Scan for the cell matching the given text and deliver its [X, Y] coordinate at center. 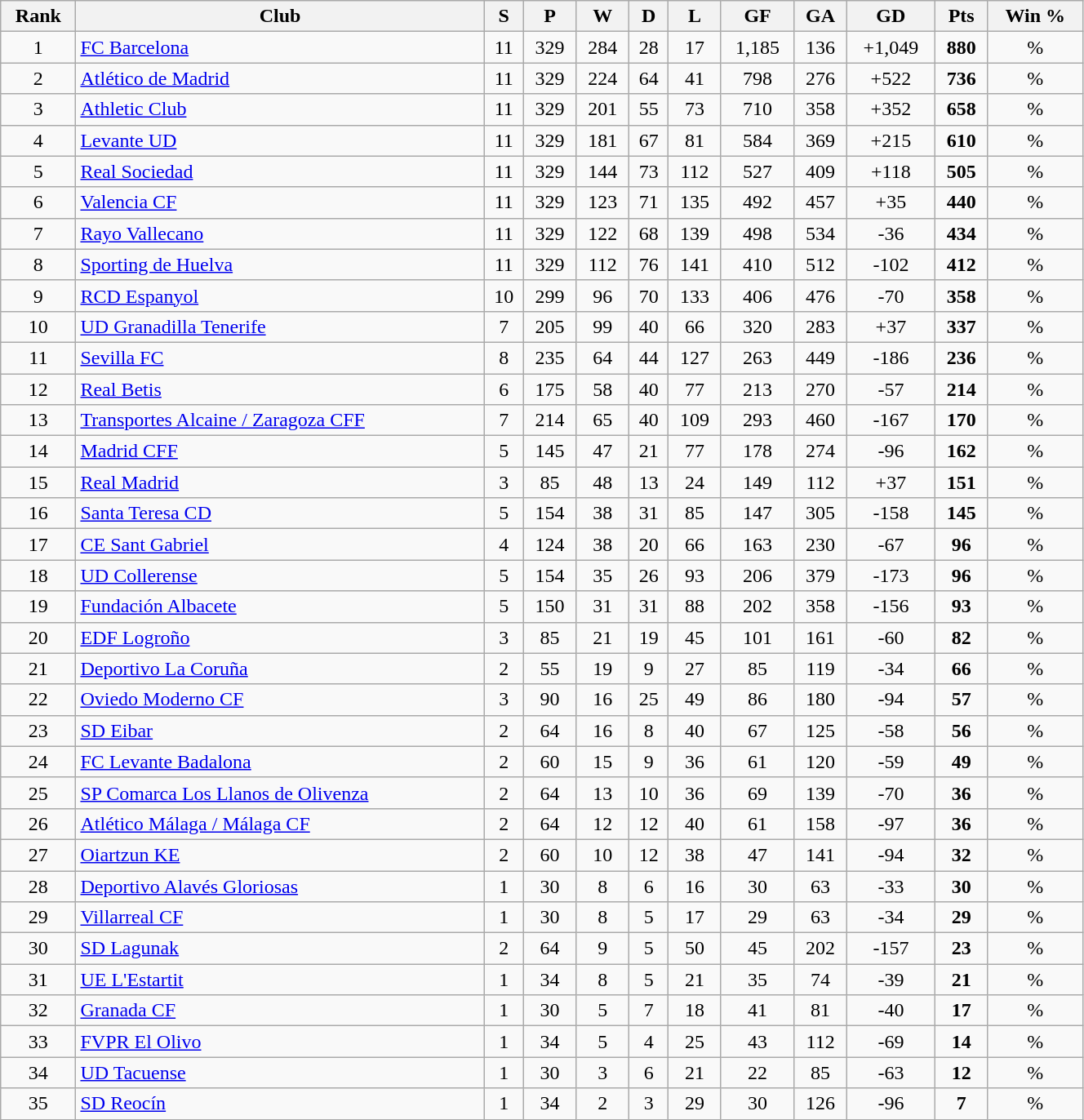
-167 [891, 420]
43 [757, 1042]
SD Lagunak [280, 949]
Club [280, 16]
Real Madrid [280, 482]
-39 [891, 980]
Rayo Vallecano [280, 233]
136 [821, 47]
880 [962, 47]
48 [602, 482]
224 [602, 78]
181 [602, 140]
457 [821, 202]
230 [821, 544]
235 [550, 358]
149 [757, 482]
122 [602, 233]
33 [38, 1042]
305 [821, 513]
120 [821, 762]
GA [821, 16]
-186 [891, 358]
-156 [891, 607]
50 [695, 949]
Real Sociedad [280, 171]
410 [757, 264]
-60 [891, 638]
133 [695, 296]
UD Granadilla Tenerife [280, 327]
201 [602, 109]
70 [649, 296]
FC Levante Badalona [280, 762]
+118 [891, 171]
Pts [962, 16]
Rank [38, 16]
161 [821, 638]
151 [962, 482]
127 [695, 358]
82 [962, 638]
Granada CF [280, 1011]
440 [962, 202]
124 [550, 544]
-59 [891, 762]
Levante UD [280, 140]
65 [602, 420]
Deportivo Alavés Gloriosas [280, 886]
Atlético Málaga / Málaga CF [280, 824]
+215 [891, 140]
610 [962, 140]
RCD Espanyol [280, 296]
-40 [891, 1011]
101 [757, 638]
274 [821, 451]
147 [757, 513]
293 [757, 420]
-69 [891, 1042]
+352 [891, 109]
126 [821, 1104]
+35 [891, 202]
P [550, 16]
56 [962, 731]
71 [649, 202]
284 [602, 47]
S [504, 16]
EDF Logroño [280, 638]
658 [962, 109]
88 [695, 607]
SD Reocín [280, 1104]
-33 [891, 886]
-157 [891, 949]
492 [757, 202]
163 [757, 544]
710 [757, 109]
1,185 [757, 47]
-63 [891, 1073]
213 [757, 389]
76 [649, 264]
276 [821, 78]
109 [695, 420]
W [602, 16]
299 [550, 296]
Valencia CF [280, 202]
449 [821, 358]
476 [821, 296]
206 [757, 576]
-97 [891, 824]
406 [757, 296]
-57 [891, 389]
236 [962, 358]
44 [649, 358]
584 [757, 140]
+1,049 [891, 47]
135 [695, 202]
369 [821, 140]
Madrid CFF [280, 451]
UD Collerense [280, 576]
-36 [891, 233]
74 [821, 980]
Sporting de Huelva [280, 264]
162 [962, 451]
CE Sant Gabriel [280, 544]
178 [757, 451]
Transportes Alcaine / Zaragoza CFF [280, 420]
UD Tacuense [280, 1073]
D [649, 16]
270 [821, 389]
337 [962, 327]
798 [757, 78]
150 [550, 607]
527 [757, 171]
320 [757, 327]
90 [550, 700]
-67 [891, 544]
412 [962, 264]
L [695, 16]
534 [821, 233]
GD [891, 16]
FC Barcelona [280, 47]
512 [821, 264]
-173 [891, 576]
Win % [1035, 16]
180 [821, 700]
-158 [891, 513]
Sevilla FC [280, 358]
GF [757, 16]
99 [602, 327]
158 [821, 824]
Santa Teresa CD [280, 513]
-58 [891, 731]
57 [962, 700]
736 [962, 78]
Atlético de Madrid [280, 78]
Real Betis [280, 389]
86 [757, 700]
283 [821, 327]
SP Comarca Los Llanos de Olivenza [280, 793]
69 [757, 793]
-102 [891, 264]
Oviedo Moderno CF [280, 700]
Villarreal CF [280, 918]
68 [649, 233]
144 [602, 171]
Deportivo La Coruña [280, 669]
379 [821, 576]
263 [757, 358]
58 [602, 389]
FVPR El Olivo [280, 1042]
+522 [891, 78]
409 [821, 171]
Athletic Club [280, 109]
505 [962, 171]
Oiartzun KE [280, 855]
123 [602, 202]
Fundación Albacete [280, 607]
175 [550, 389]
170 [962, 420]
125 [821, 731]
UE L'Estartit [280, 980]
205 [550, 327]
460 [821, 420]
434 [962, 233]
SD Eibar [280, 731]
119 [821, 669]
498 [757, 233]
